Search for the cell housing the specified text and yield its (x, y) center coordinate. 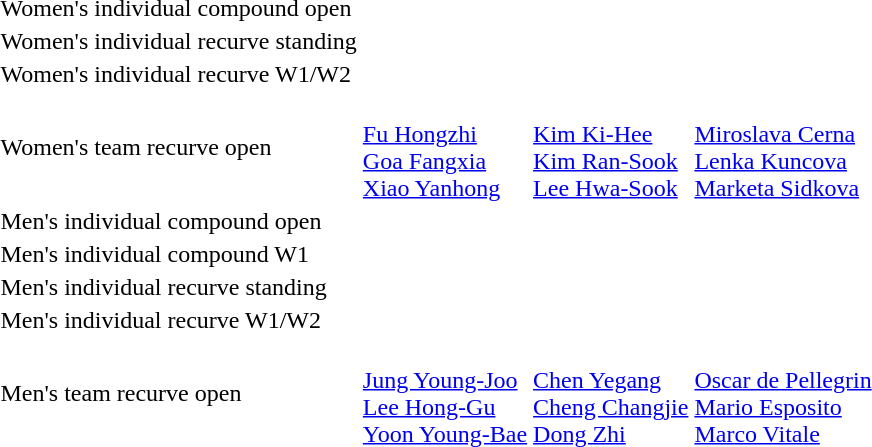
Fu Hongzhi Goa Fangxia Xiao Yanhong (444, 148)
Kim Ki-Hee Kim Ran-Sook Lee Hwa-Sook (611, 148)
